From the cell containing the given text, extract its center point as (X, Y) coordinate. 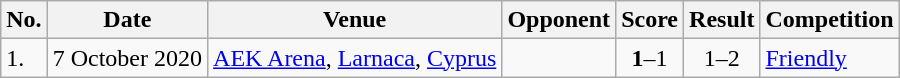
AEK Arena, Larnaca, Cyprus (355, 58)
Friendly (830, 58)
Venue (355, 20)
1–2 (722, 58)
1. (24, 58)
Result (722, 20)
No. (24, 20)
Competition (830, 20)
Opponent (559, 20)
Score (650, 20)
1–1 (650, 58)
Date (127, 20)
7 October 2020 (127, 58)
